Output the (X, Y) coordinate of the center of the cell containing the given text.  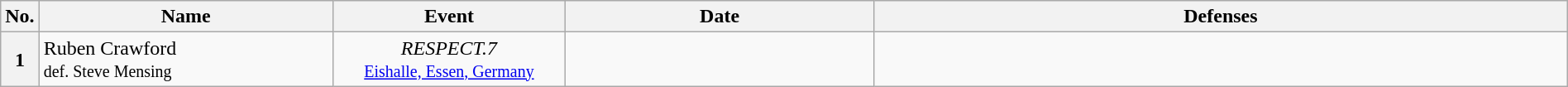
Defenses (1221, 17)
Date (719, 17)
Event (448, 17)
1 (20, 60)
RESPECT.7Eishalle, Essen, Germany (448, 60)
No. (20, 17)
Name (185, 17)
Ruben Crawforddef. Steve Mensing (185, 60)
